Identify which cell holds the provided text, then report its (x, y) central coordinate. 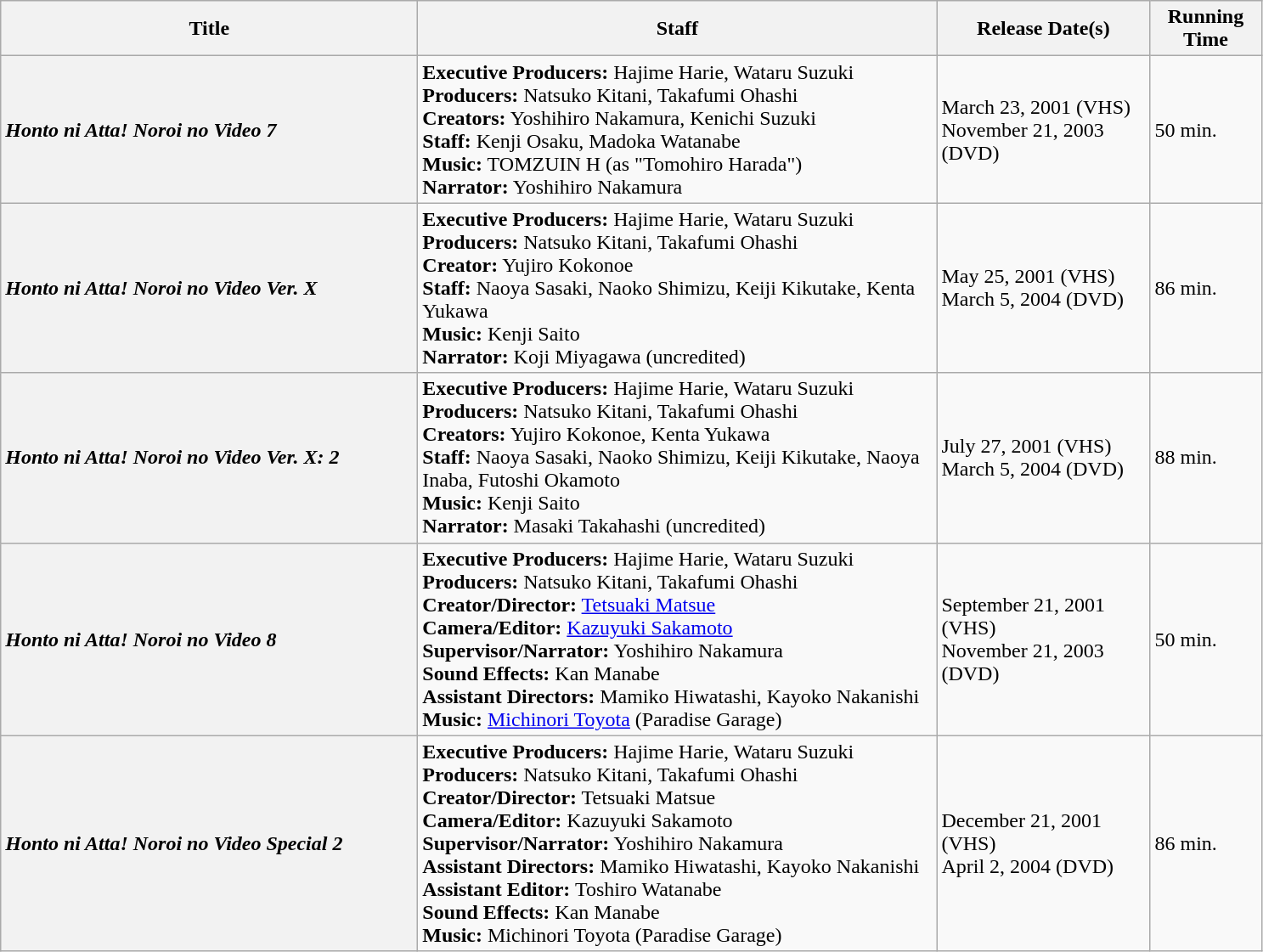
Honto ni Atta! Noroi no Video 7 (209, 129)
December 21, 2001 (VHS)April 2, 2004 (DVD) (1043, 843)
Running Time (1206, 29)
July 27, 2001 (VHS)March 5, 2004 (DVD) (1043, 458)
Honto ni Atta! Noroi no Video 8 (209, 639)
Title (209, 29)
March 23, 2001 (VHS)November 21, 2003 (DVD) (1043, 129)
Honto ni Atta! Noroi no Video Special 2 (209, 843)
Honto ni Atta! Noroi no Video Ver. X: 2 (209, 458)
Honto ni Atta! Noroi no Video Ver. X (209, 288)
Release Date(s) (1043, 29)
88 min. (1206, 458)
September 21, 2001 (VHS)November 21, 2003 (DVD) (1043, 639)
May 25, 2001 (VHS)March 5, 2004 (DVD) (1043, 288)
Staff (678, 29)
